Detect which cell encompasses the target text, then output its (x, y) center coordinate. 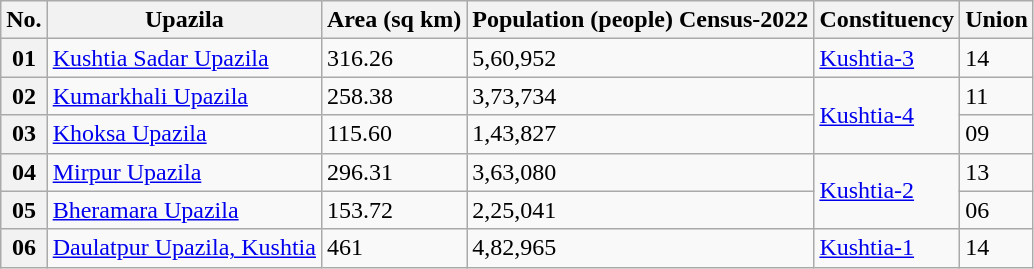
Mirpur Upazila (184, 172)
Kumarkhali Upazila (184, 96)
05 (24, 210)
Constituency (887, 20)
Kushtia-2 (887, 191)
5,60,952 (640, 58)
461 (394, 248)
04 (24, 172)
13 (997, 172)
Kushtia-3 (887, 58)
3,63,080 (640, 172)
Population (people) Census-2022 (640, 20)
11 (997, 96)
1,43,827 (640, 134)
Bheramara Upazila (184, 210)
153.72 (394, 210)
Upazila (184, 20)
09 (997, 134)
Daulatpur Upazila, Kushtia (184, 248)
115.60 (394, 134)
296.31 (394, 172)
Union (997, 20)
Kushtia Sadar Upazila (184, 58)
Khoksa Upazila (184, 134)
3,73,734 (640, 96)
02 (24, 96)
Kushtia-1 (887, 248)
No. (24, 20)
4,82,965 (640, 248)
01 (24, 58)
258.38 (394, 96)
Area (sq km) (394, 20)
03 (24, 134)
Kushtia-4 (887, 115)
316.26 (394, 58)
2,25,041 (640, 210)
